Locate the cell with the specified text and output its [x, y] center coordinate. 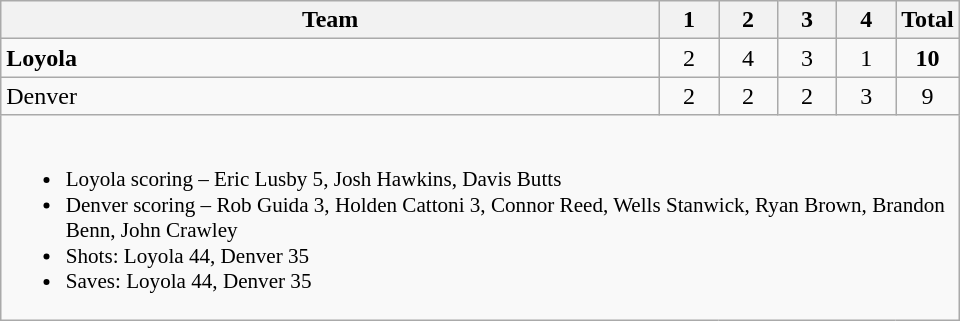
9 [928, 96]
Total [928, 20]
Denver [330, 96]
10 [928, 58]
Loyola [330, 58]
Team [330, 20]
